Find where the given text appears and provide that cell's center as (X, Y) coordinate. 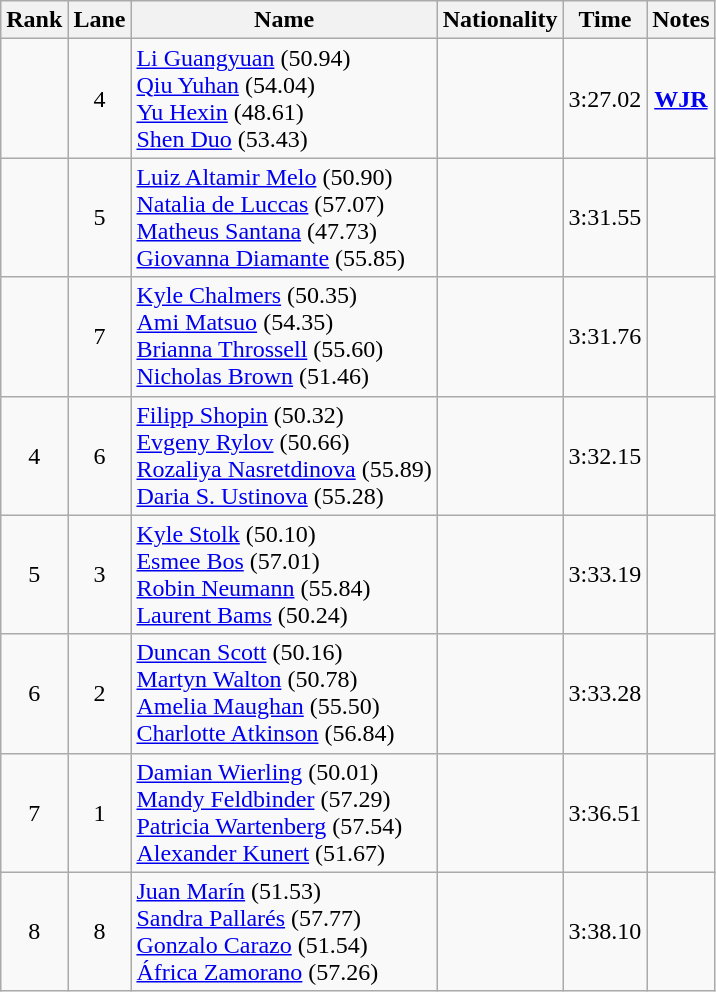
Li Guangyuan (50.94)Qiu Yuhan (54.04)Yu Hexin (48.61)Shen Duo (53.43) (284, 98)
Name (284, 20)
Damian Wierling (50.01)Mandy Feldbinder (57.29)Patricia Wartenberg (57.54)Alexander Kunert (51.67) (284, 812)
2 (100, 694)
3:27.02 (605, 98)
1 (100, 812)
Time (605, 20)
Duncan Scott (50.16)Martyn Walton (50.78)Amelia Maughan (55.50)Charlotte Atkinson (56.84) (284, 694)
3:31.55 (605, 218)
WJR (681, 98)
3:38.10 (605, 932)
Luiz Altamir Melo (50.90)Natalia de Luccas (57.07)Matheus Santana (47.73)Giovanna Diamante (55.85) (284, 218)
Lane (100, 20)
3:33.19 (605, 574)
3:33.28 (605, 694)
3:36.51 (605, 812)
3 (100, 574)
Rank (34, 20)
3:31.76 (605, 336)
3:32.15 (605, 456)
Filipp Shopin (50.32)Evgeny Rylov (50.66)Rozaliya Nasretdinova (55.89)Daria S. Ustinova (55.28) (284, 456)
Notes (681, 20)
Kyle Chalmers (50.35)Ami Matsuo (54.35)Brianna Throssell (55.60)Nicholas Brown (51.46) (284, 336)
Nationality (500, 20)
Juan Marín (51.53)Sandra Pallarés (57.77)Gonzalo Carazo (51.54)África Zamorano (57.26) (284, 932)
Kyle Stolk (50.10)Esmee Bos (57.01)Robin Neumann (55.84)Laurent Bams (50.24) (284, 574)
